Search for the cell housing the specified text and yield its (x, y) center coordinate. 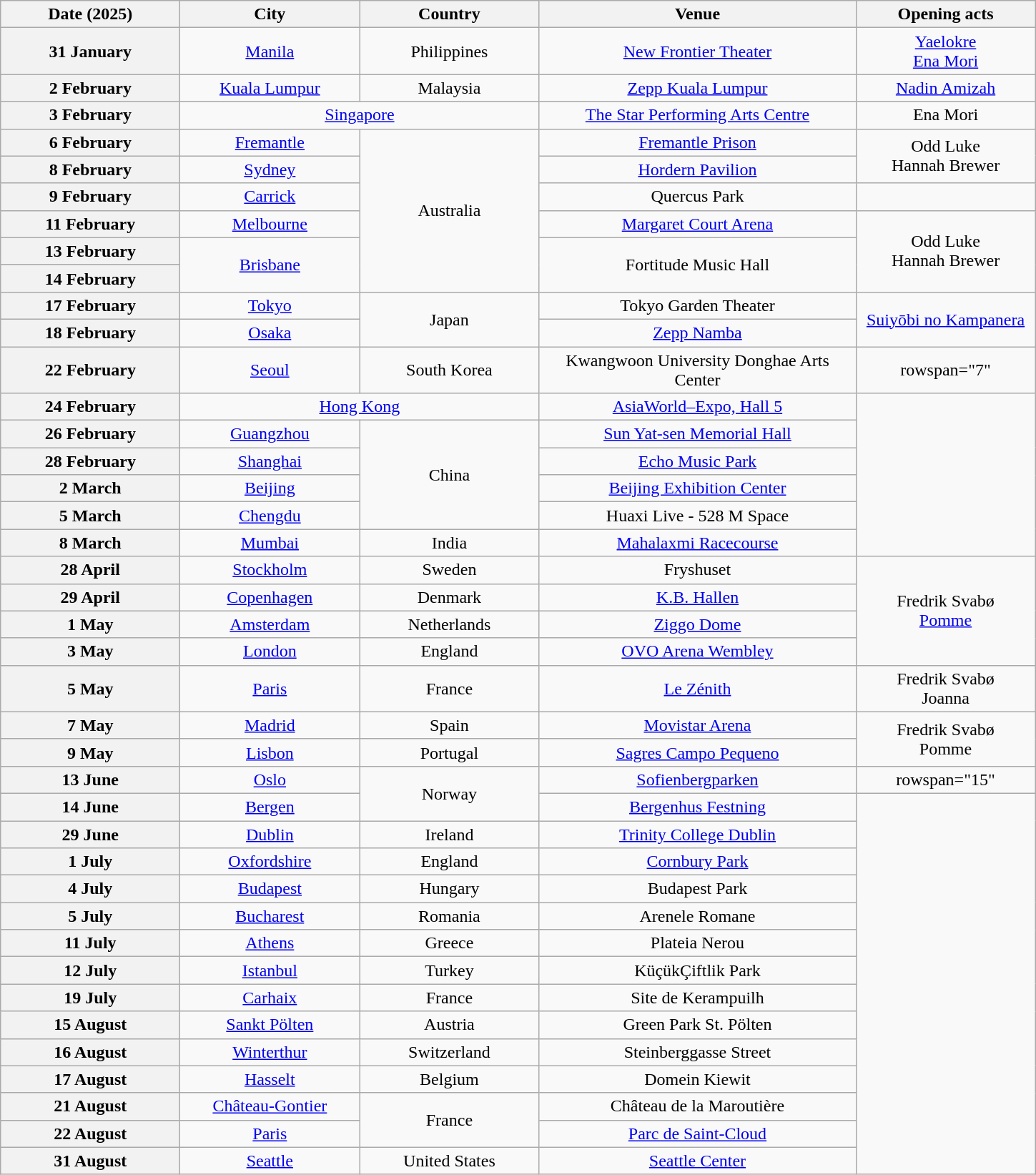
6 February (90, 142)
Sofienbergparken (698, 780)
18 February (90, 333)
Sweden (449, 570)
Portugal (449, 752)
Arenele Romane (698, 916)
Budapest Park (698, 889)
Trinity College Dublin (698, 835)
13 June (90, 780)
Amsterdam (270, 624)
Winterthur (270, 1052)
15 August (90, 1025)
Huaxi Live - 528 M Space (698, 516)
rowspan="7" (945, 369)
3 February (90, 115)
AsiaWorld–Expo, Hall 5 (698, 407)
Brisbane (270, 265)
5 May (90, 688)
KüçükÇiftlik Park (698, 970)
29 April (90, 597)
3 May (90, 652)
Suiyōbi no Kampanera (945, 319)
Copenhagen (270, 597)
Mahalaxmi Racecourse (698, 543)
Madrid (270, 725)
Athens (270, 943)
The Star Performing Arts Centre (698, 115)
28 February (90, 461)
Sagres Campo Pequeno (698, 752)
Bucharest (270, 916)
24 February (90, 407)
Shanghai (270, 461)
Chengdu (270, 516)
Margaret Court Arena (698, 224)
Domein Kiewit (698, 1079)
Beijing Exhibition Center (698, 488)
4 July (90, 889)
Fryshuset (698, 570)
K.B. Hallen (698, 597)
rowspan="15" (945, 780)
Movistar Arena (698, 725)
Seattle (270, 1161)
7 May (90, 725)
Dublin (270, 835)
17 February (90, 305)
China (449, 475)
Australia (449, 210)
Date (2025) (90, 14)
Fremantle (270, 142)
31 August (90, 1161)
Hong Kong (360, 407)
16 August (90, 1052)
Ireland (449, 835)
OVO Arena Wembley (698, 652)
26 February (90, 434)
Osaka (270, 333)
17 August (90, 1079)
14 February (90, 278)
Melbourne (270, 224)
11 July (90, 943)
9 February (90, 197)
9 May (90, 752)
Philippines (449, 51)
29 June (90, 835)
Beijing (270, 488)
India (449, 543)
Kwangwoon University Donghae Arts Center (698, 369)
Green Park St. Pölten (698, 1025)
19 July (90, 998)
Ziggo Dome (698, 624)
Hasselt (270, 1079)
Istanbul (270, 970)
Netherlands (449, 624)
8 March (90, 543)
Château de la Maroutière (698, 1106)
Seoul (270, 369)
Le Zénith (698, 688)
14 June (90, 807)
1 July (90, 862)
Switzerland (449, 1052)
Lisbon (270, 752)
12 July (90, 970)
5 July (90, 916)
Nadin Amizah (945, 88)
22 February (90, 369)
Sydney (270, 169)
Budapest (270, 889)
13 February (90, 251)
Tokyo Garden Theater (698, 305)
Zepp Kuala Lumpur (698, 88)
Guangzhou (270, 434)
Greece (449, 943)
Ena Mori (945, 115)
31 January (90, 51)
28 April (90, 570)
Fortitude Music Hall (698, 265)
22 August (90, 1134)
Bergen (270, 807)
Opening acts (945, 14)
Cornbury Park (698, 862)
5 March (90, 516)
Turkey (449, 970)
Oslo (270, 780)
London (270, 652)
21 August (90, 1106)
Sun Yat-sen Memorial Hall (698, 434)
South Korea (449, 369)
Manila (270, 51)
Fremantle Prison (698, 142)
Kuala Lumpur (270, 88)
New Frontier Theater (698, 51)
Romania (449, 916)
Japan (449, 319)
Norway (449, 793)
2 March (90, 488)
1 May (90, 624)
Parc de Saint-Cloud (698, 1134)
Belgium (449, 1079)
Tokyo (270, 305)
Château-Gontier (270, 1106)
8 February (90, 169)
Quercus Park (698, 197)
Stockholm (270, 570)
Venue (698, 14)
Zepp Namba (698, 333)
Singapore (360, 115)
Oxfordshire (270, 862)
Hungary (449, 889)
Mumbai (270, 543)
Steinberggasse Street (698, 1052)
City (270, 14)
Denmark (449, 597)
2 February (90, 88)
Austria (449, 1025)
Carhaix (270, 998)
Echo Music Park (698, 461)
Site de Kerampuilh (698, 998)
11 February (90, 224)
Carrick (270, 197)
Plateia Nerou (698, 943)
Seattle Center (698, 1161)
YaelokreEna Mori (945, 51)
Fredrik SvabøJoanna (945, 688)
Sankt Pölten (270, 1025)
Malaysia (449, 88)
Bergenhus Festning (698, 807)
United States (449, 1161)
Country (449, 14)
Hordern Pavilion (698, 169)
Spain (449, 725)
